Search for the cell housing the specified text and yield its (X, Y) center coordinate. 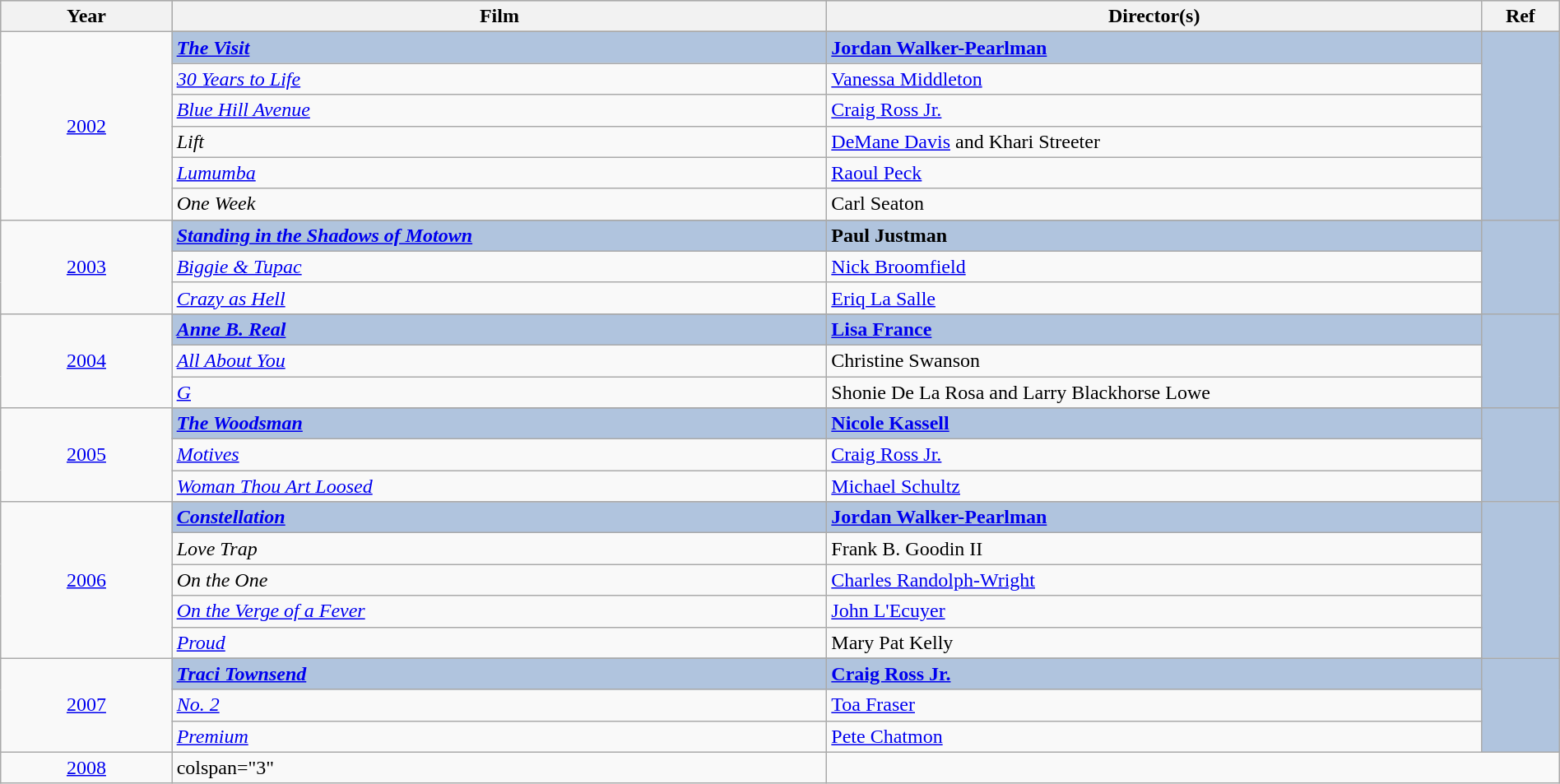
Carl Seaton (1154, 204)
Frank B. Goodin II (1154, 549)
Ref (1521, 16)
On the One (499, 580)
Proud (499, 643)
2008 (86, 768)
Mary Pat Kelly (1154, 643)
Premium (499, 736)
2006 (86, 580)
30 Years to Life (499, 79)
Shonie De La Rosa and Larry Blackhorse Lowe (1154, 392)
Love Trap (499, 549)
Eriq La Salle (1154, 298)
John L'Ecuyer (1154, 611)
2003 (86, 267)
Michael Schultz (1154, 486)
Lisa France (1154, 329)
Year (86, 16)
Motives (499, 455)
Raoul Peck (1154, 173)
Anne B. Real (499, 329)
2007 (86, 705)
2002 (86, 126)
Woman Thou Art Loosed (499, 486)
Toa Fraser (1154, 705)
Pete Chatmon (1154, 736)
Director(s) (1154, 16)
One Week (499, 204)
colspan="3" (499, 768)
All About You (499, 360)
Crazy as Hell (499, 298)
Charles Randolph-Wright (1154, 580)
On the Verge of a Fever (499, 611)
Standing in the Shadows of Motown (499, 235)
Nick Broomfield (1154, 267)
The Woodsman (499, 424)
Lumumba (499, 173)
Paul Justman (1154, 235)
Biggie & Tupac (499, 267)
2004 (86, 360)
Lift (499, 141)
Blue Hill Avenue (499, 110)
Traci Townsend (499, 674)
The Visit (499, 48)
DeMane Davis and Khari Streeter (1154, 141)
No. 2 (499, 705)
2005 (86, 455)
Christine Swanson (1154, 360)
G (499, 392)
Vanessa Middleton (1154, 79)
Constellation (499, 517)
Film (499, 16)
Nicole Kassell (1154, 424)
